For the text-containing cell, return its midpoint in (x, y) coordinate format. 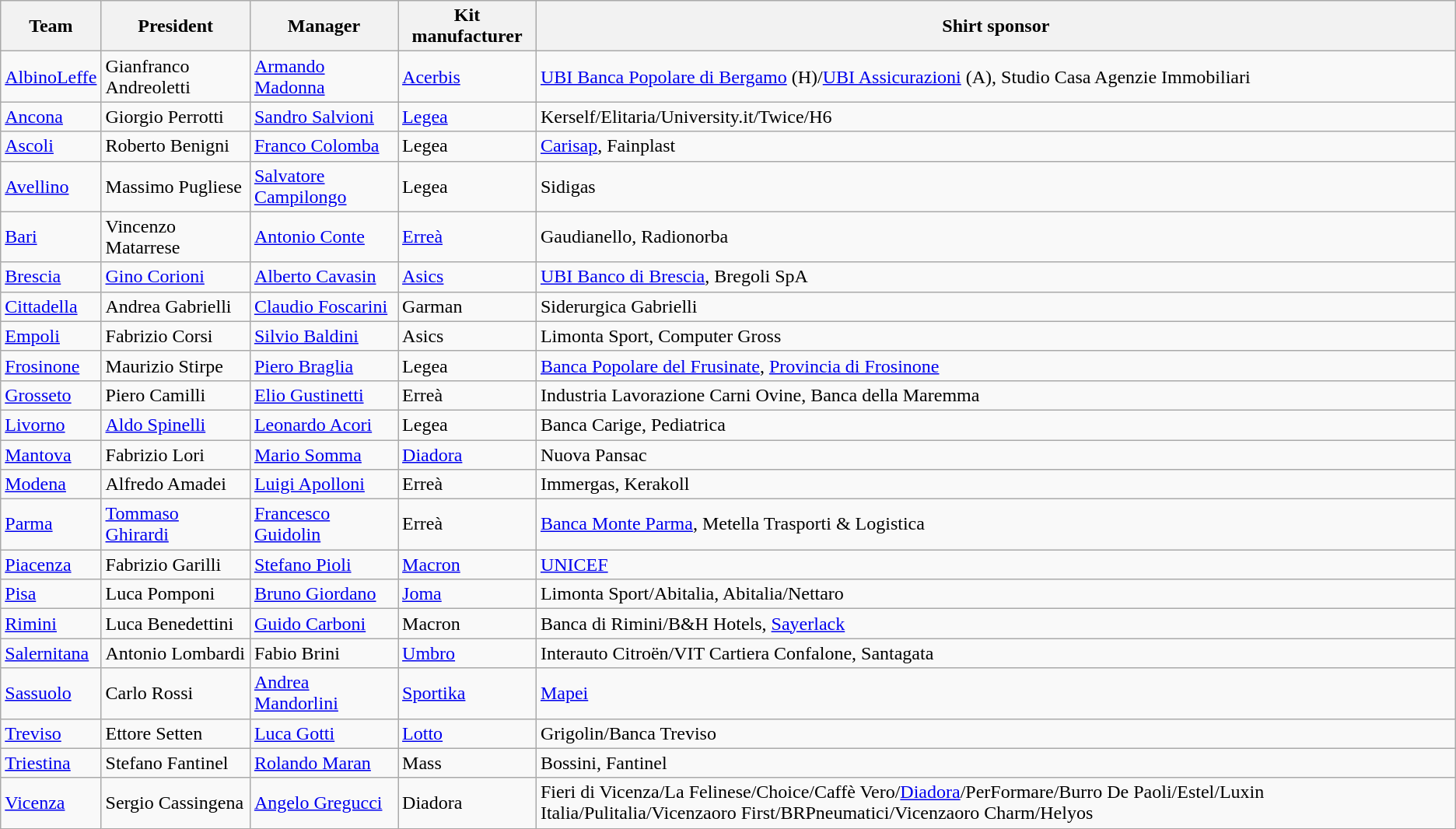
Francesco Guidolin (324, 524)
Umbro (467, 653)
Fabrizio Garilli (176, 565)
UBI Banco di Brescia, Bregoli SpA (996, 277)
Limonta Sport, Computer Gross (996, 336)
Treviso (51, 733)
Massimo Pugliese (176, 187)
Tommaso Ghirardi (176, 524)
Luca Gotti (324, 733)
Sportika (467, 694)
Ascoli (51, 146)
Banca Carige, Pediatrica (996, 425)
Kerself/Elitaria/University.it/Twice/H6 (996, 117)
Carisap, Fainplast (996, 146)
Vincenzo Matarrese (176, 236)
Siderurgica Gabrielli (996, 306)
Stefano Fantinel (176, 763)
Fabrizio Corsi (176, 336)
Sassuolo (51, 694)
Nuova Pansac (996, 455)
Franco Colomba (324, 146)
Brescia (51, 277)
Acerbis (467, 76)
Gino Corioni (176, 277)
Ancona (51, 117)
Avellino (51, 187)
Empoli (51, 336)
Armando Madonna (324, 76)
UNICEF (996, 565)
Alberto Cavasin (324, 277)
Rolando Maran (324, 763)
Guido Carboni (324, 624)
Antonio Lombardi (176, 653)
Luigi Apolloni (324, 484)
Frosinone (51, 366)
Team (51, 26)
Luca Pomponi (176, 594)
Luca Benedettini (176, 624)
Piero Camilli (176, 395)
AlbinoLeffe (51, 76)
President (176, 26)
Limonta Sport/Abitalia, Abitalia/Nettaro (996, 594)
Modena (51, 484)
Andrea Gabrielli (176, 306)
Banca di Rimini/B&H Hotels, Sayerlack (996, 624)
Banca Popolare del Frusinate, Provincia di Frosinone (996, 366)
UBI Banca Popolare di Bergamo (H)/UBI Assicurazioni (A), Studio Casa Agenzie Immobiliari (996, 76)
Elio Gustinetti (324, 395)
Salvatore Campilongo (324, 187)
Banca Monte Parma, Metella Trasporti & Logistica (996, 524)
Piacenza (51, 565)
Ettore Setten (176, 733)
Vicenza (51, 803)
Claudio Foscarini (324, 306)
Antonio Conte (324, 236)
Livorno (51, 425)
Grigolin/Banca Treviso (996, 733)
Kit manufacturer (467, 26)
Shirt sponsor (996, 26)
Stefano Pioli (324, 565)
Salernitana (51, 653)
Cittadella (51, 306)
Fabrizio Lori (176, 455)
Gaudianello, Radionorba (996, 236)
Sandro Salvioni (324, 117)
Silvio Baldini (324, 336)
Mass (467, 763)
Roberto Benigni (176, 146)
Piero Braglia (324, 366)
Manager (324, 26)
Joma (467, 594)
Interauto Citroën/VIT Cartiera Confalone, Santagata (996, 653)
Carlo Rossi (176, 694)
Bossini, Fantinel (996, 763)
Angelo Gregucci (324, 803)
Alfredo Amadei (176, 484)
Grosseto (51, 395)
Gianfranco Andreoletti (176, 76)
Pisa (51, 594)
Immergas, Kerakoll (996, 484)
Fabio Brini (324, 653)
Parma (51, 524)
Bruno Giordano (324, 594)
Garman (467, 306)
Sidigas (996, 187)
Mario Somma (324, 455)
Leonardo Acori (324, 425)
Rimini (51, 624)
Mantova (51, 455)
Triestina (51, 763)
Aldo Spinelli (176, 425)
Bari (51, 236)
Lotto (467, 733)
Giorgio Perrotti (176, 117)
Sergio Cassingena (176, 803)
Mapei (996, 694)
Andrea Mandorlini (324, 694)
Maurizio Stirpe (176, 366)
Industria Lavorazione Carni Ovine, Banca della Maremma (996, 395)
